For the text-containing cell, return its midpoint in (X, Y) coordinate format. 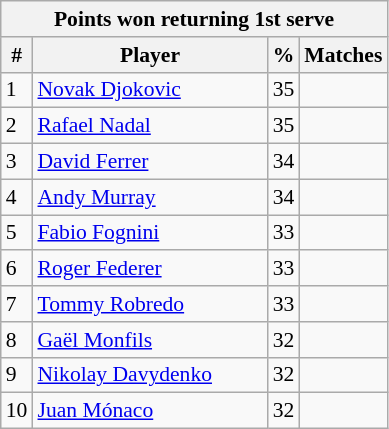
Points won returning 1st serve (194, 19)
8 (17, 340)
Andy Murray (150, 197)
5 (17, 233)
Fabio Fognini (150, 233)
% (284, 55)
Gaël Monfils (150, 340)
David Ferrer (150, 162)
10 (17, 411)
Juan Mónaco (150, 411)
Player (150, 55)
Rafael Nadal (150, 126)
Tommy Robredo (150, 304)
Novak Djokovic (150, 90)
9 (17, 375)
6 (17, 269)
# (17, 55)
Roger Federer (150, 269)
2 (17, 126)
7 (17, 304)
Matches (343, 55)
3 (17, 162)
1 (17, 90)
Nikolay Davydenko (150, 375)
4 (17, 197)
